Output the (x, y) coordinate of the center of the cell containing the given text.  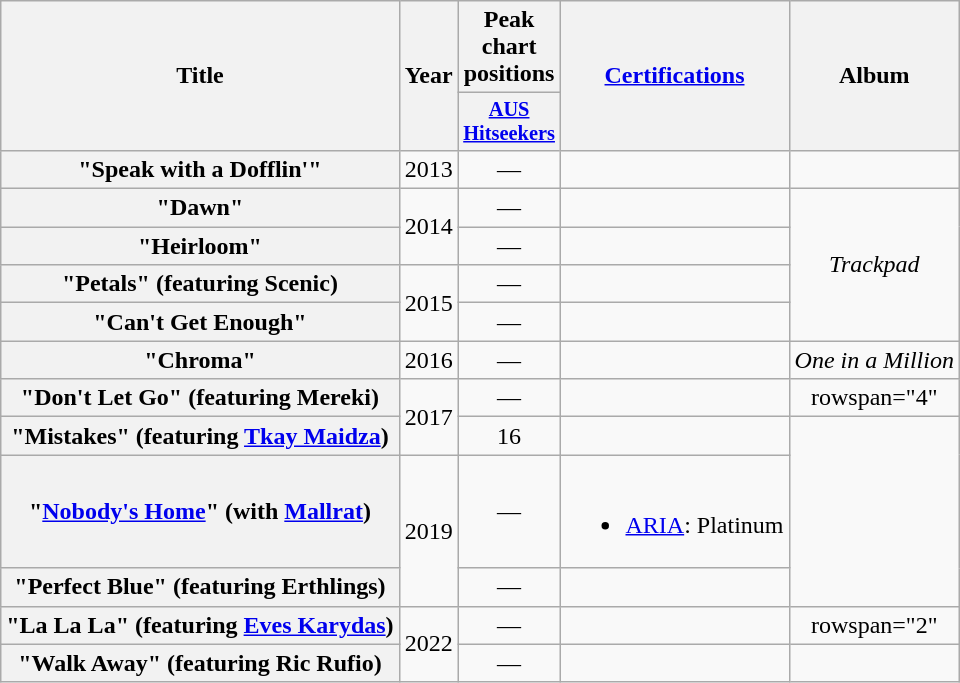
"Walk Away" (featuring Ric Rufio) (200, 663)
"Perfect Blue" (featuring Erthlings) (200, 587)
16 (509, 436)
2015 (428, 303)
Certifications (674, 76)
2016 (428, 360)
Trackpad (874, 265)
2019 (428, 530)
ARIA: Platinum (674, 512)
2014 (428, 227)
"La La La" (featuring Eves Karydas) (200, 625)
Album (874, 76)
rowspan="2" (874, 625)
"Can't Get Enough" (200, 322)
"Nobody's Home" (with Mallrat) (200, 512)
"Chroma" (200, 360)
"Speak with a Dofflin'" (200, 169)
2013 (428, 169)
Year (428, 76)
2022 (428, 644)
AUS Hitseekers (509, 122)
"Dawn" (200, 208)
"Don't Let Go" (featuring Mereki) (200, 398)
"Heirloom" (200, 246)
Title (200, 76)
Peak chart positions (509, 47)
One in a Million (874, 360)
rowspan="4" (874, 398)
"Mistakes" (featuring Tkay Maidza) (200, 436)
2017 (428, 417)
"Petals" (featuring Scenic) (200, 284)
